Provide the [X, Y] coordinate of the cell's center where the given text is located.  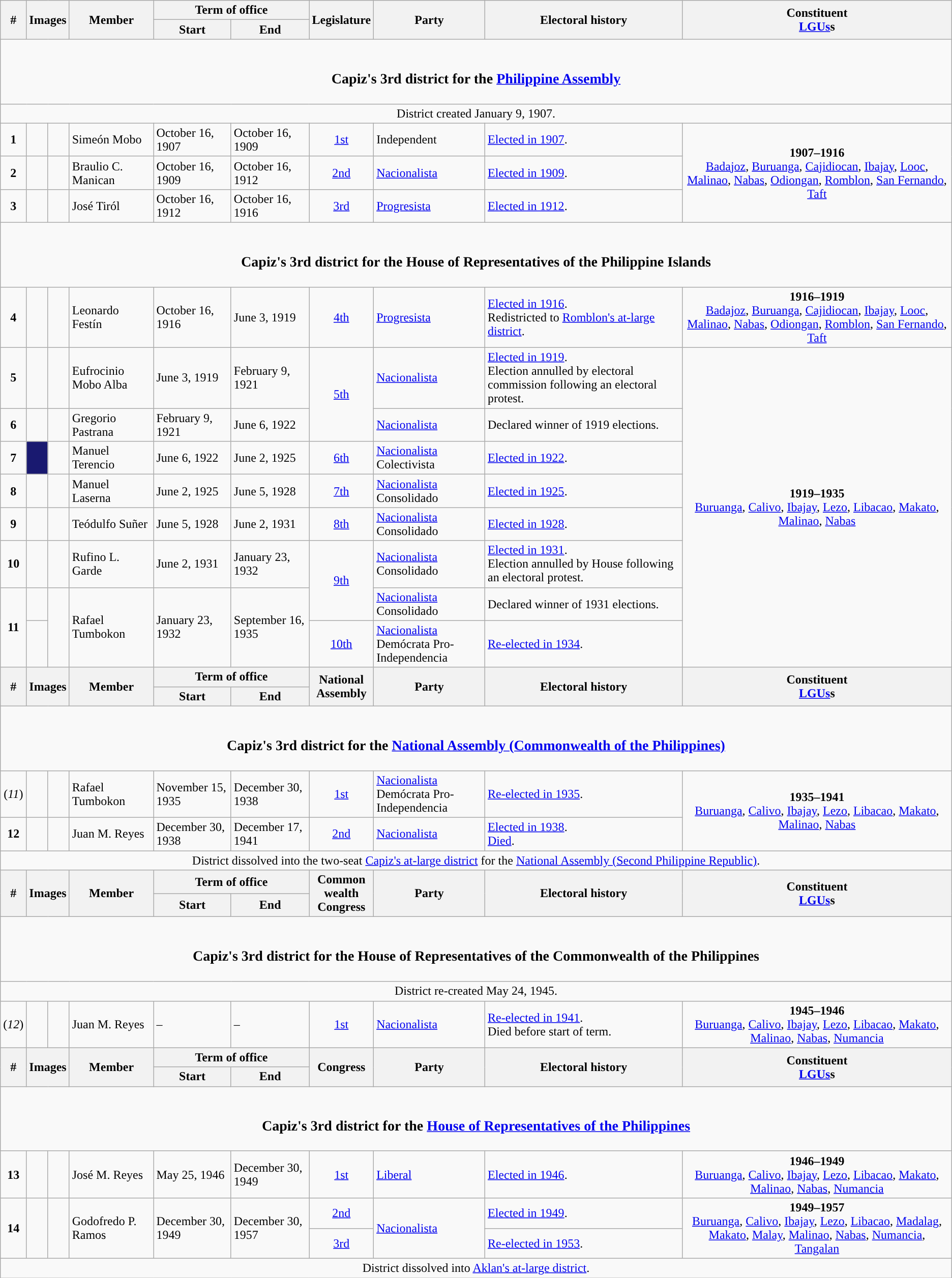
September 16, 1935 [270, 628]
Manuel Laserna [111, 491]
10th [342, 644]
7 [13, 458]
Elected in 1922. [583, 458]
Declared winner of 1931 elections. [583, 604]
Manuel Terencio [111, 458]
José Tiról [111, 205]
1945–1946Buruanga, Calivo, Ibajay, Lezo, Libacao, Makato, Malinao, Nabas, Numancia [817, 1024]
1946–1949Buruanga, Calivo, Ibajay, Lezo, Libacao, Makato, Malinao, Nabas, Numancia [817, 1174]
District dissolved into Aklan's at-large district. [476, 1268]
(11) [13, 794]
5th [342, 395]
Elected in 1949. [583, 1213]
Elected in 1938.Died. [583, 834]
Gregorio Pastrana [111, 425]
District dissolved into the two-seat Capiz's at-large district for the National Assembly (Second Philippine Republic). [476, 860]
December 30, 1957 [270, 1228]
14 [13, 1228]
Re-elected in 1941.Died before start of term. [583, 1024]
1935–1941Buruanga, Calivo, Ibajay, Lezo, Libacao, Makato, Malinao, Nabas [817, 811]
CommonwealthCongress [342, 894]
Elected in 1925. [583, 491]
1919–1935Buruanga, Calivo, Ibajay, Lezo, Libacao, Makato, Malinao, Nabas [817, 508]
5 [13, 378]
December 17, 1941 [270, 834]
12 [13, 834]
Braulio C. Manican [111, 173]
Independent [429, 139]
Elected in 1931.Election annulled by House following an electoral protest. [583, 564]
13 [13, 1174]
8 [13, 491]
José M. Reyes [111, 1174]
Elected in 1909. [583, 173]
Liberal [429, 1174]
4 [13, 317]
Elected in 1919.Election annulled by electoral commission following an electoral protest. [583, 378]
November 15, 1935 [192, 794]
6 [13, 425]
Teódulfo Suñer [111, 524]
NationalAssembly [342, 687]
1 [13, 139]
Simeón Mobo [111, 139]
Capiz's 3rd district for the House of Representatives of the Commonwealth of the Philippines [476, 949]
1949–1957Buruanga, Calivo, Ibajay, Lezo, Libacao, Madalag, Makato, Malay, Malinao, Nabas, Numancia, Tangalan [817, 1228]
Re-elected in 1934. [583, 644]
11 [13, 628]
9 [13, 524]
Legislature [342, 20]
Godofredo P. Ramos [111, 1228]
8th [342, 524]
Elected in 1912. [583, 205]
10 [13, 564]
3 [13, 205]
Capiz's 3rd district for the House of Representatives of the Philippines [476, 1119]
2 [13, 173]
7th [342, 491]
Elected in 1928. [583, 524]
4th [342, 317]
Elected in 1907. [583, 139]
6th [342, 458]
9th [342, 581]
1916–1919Badajoz, Buruanga, Cajidiocan, Ibajay, Looc, Malinao, Nabas, Odiongan, Romblon, San Fernando, Taft [817, 317]
May 25, 1946 [192, 1174]
District created January 9, 1907. [476, 113]
Re-elected in 1953. [583, 1243]
Capiz's 3rd district for the National Assembly (Commonwealth of the Philippines) [476, 738]
NacionalistaColectivista [429, 458]
1907–1916Badajoz, Buruanga, Cajidiocan, Ibajay, Looc, Malinao, Nabas, Odiongan, Romblon, San Fernando, Taft [817, 173]
Capiz's 3rd district for the Philippine Assembly [476, 71]
Elected in 1946. [583, 1174]
Capiz's 3rd district for the House of Representatives of the Philippine Islands [476, 254]
Elected in 1916.Redistricted to Romblon's at-large district. [583, 317]
(12) [13, 1024]
Eufrocinio Mobo Alba [111, 378]
District re-created May 24, 1945. [476, 991]
October 16, 1907 [192, 139]
Declared winner of 1919 elections. [583, 425]
Leonardo Festín [111, 317]
Re-elected in 1935. [583, 794]
Congress [342, 1067]
Rufino L. Garde [111, 564]
